Determine the (X, Y) coordinate at the center of the cell enclosing the given text.  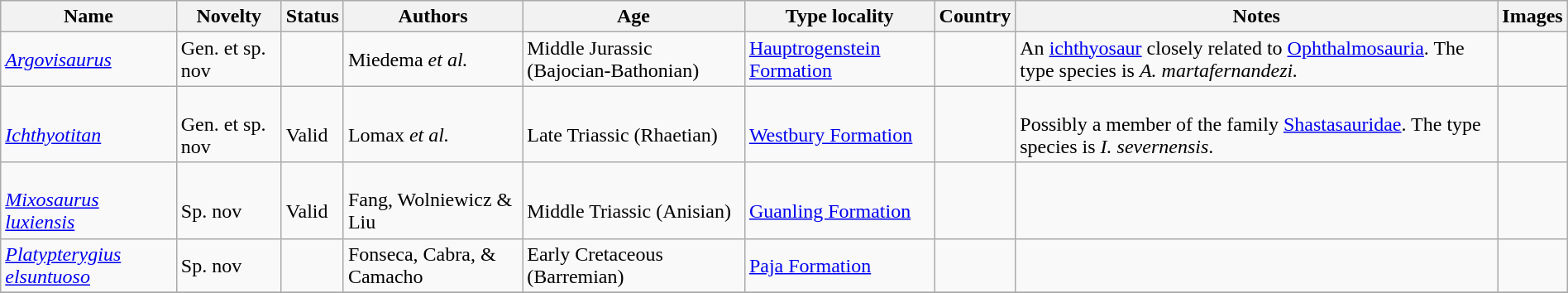
Ichthyotitan (89, 124)
Argovisaurus (89, 60)
Authors (433, 17)
Fang, Wolniewicz & Liu (433, 200)
Country (975, 17)
Middle Triassic (Anisian) (633, 200)
Images (1532, 17)
Paja Formation (839, 265)
Possibly a member of the family Shastasauridae. The type species is I. severnensis. (1257, 124)
Notes (1257, 17)
Miedema et al. (433, 60)
Westbury Formation (839, 124)
An ichthyosaur closely related to Ophthalmosauria. The type species is A. martafernandezi. (1257, 60)
Novelty (228, 17)
Mixosaurus luxiensis (89, 200)
Fonseca, Cabra, & Camacho (433, 265)
Status (313, 17)
Lomax et al. (433, 124)
Platypterygius elsuntuoso (89, 265)
Name (89, 17)
Middle Jurassic (Bajocian-Bathonian) (633, 60)
Late Triassic (Rhaetian) (633, 124)
Early Cretaceous (Barremian) (633, 265)
Type locality (839, 17)
Age (633, 17)
Hauptrogenstein Formation (839, 60)
Guanling Formation (839, 200)
